Detect which cell encompasses the target text, then output its (X, Y) center coordinate. 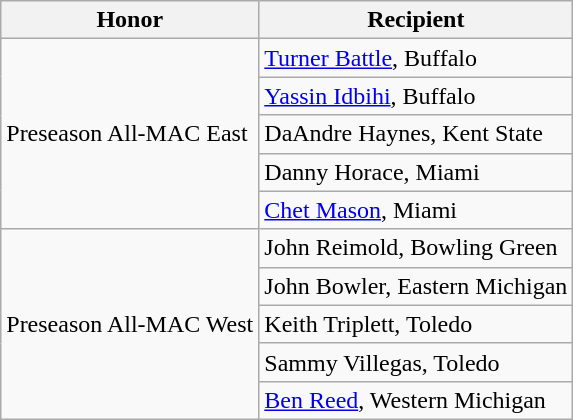
John Bowler, Eastern Michigan (416, 286)
DaAndre Haynes, Kent State (416, 134)
Recipient (416, 20)
John Reimold, Bowling Green (416, 248)
Preseason All-MAC East (130, 134)
Turner Battle, Buffalo (416, 58)
Ben Reed, Western Michigan (416, 400)
Sammy Villegas, Toledo (416, 362)
Keith Triplett, Toledo (416, 324)
Honor (130, 20)
Chet Mason, Miami (416, 210)
Preseason All-MAC West (130, 324)
Yassin Idbihi, Buffalo (416, 96)
Danny Horace, Miami (416, 172)
